Search for the cell housing the specified text and yield its (X, Y) center coordinate. 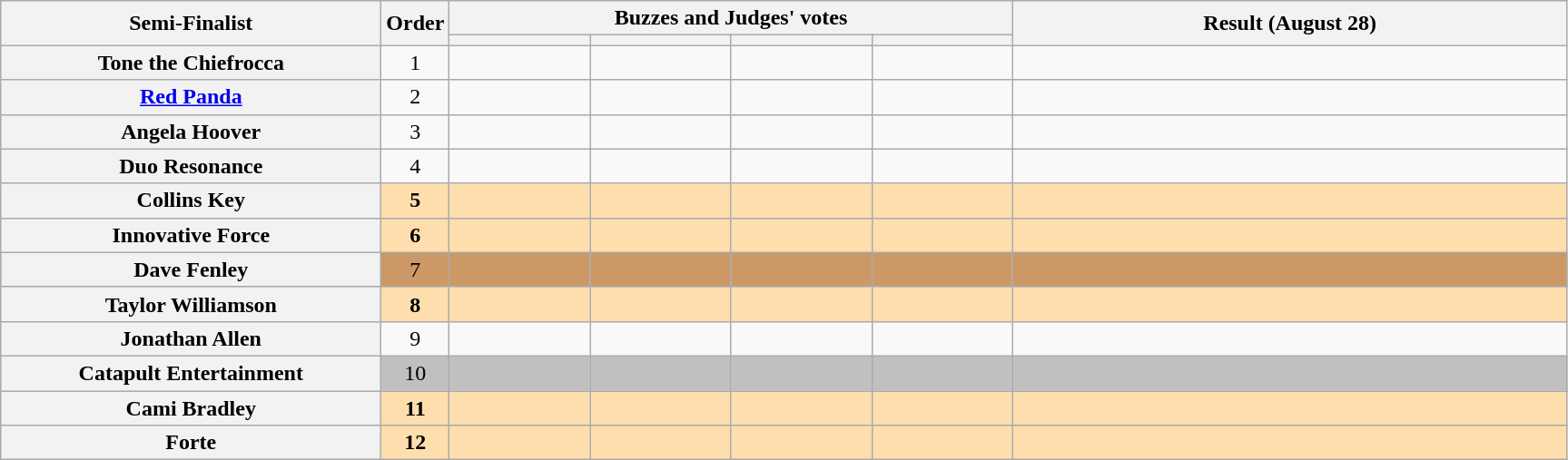
Result (August 28) (1289, 24)
12 (416, 443)
3 (416, 132)
2 (416, 97)
10 (416, 373)
Innovative Force (191, 235)
Angela Hoover (191, 132)
Tone the Chiefrocca (191, 63)
Semi-Finalist (191, 24)
Order (416, 24)
Buzzes and Judges' votes (731, 18)
Jonathan Allen (191, 338)
Taylor Williamson (191, 304)
Dave Fenley (191, 269)
4 (416, 166)
Collins Key (191, 201)
Cami Bradley (191, 407)
Red Panda (191, 97)
6 (416, 235)
9 (416, 338)
5 (416, 201)
Catapult Entertainment (191, 373)
11 (416, 407)
7 (416, 269)
Forte (191, 443)
8 (416, 304)
1 (416, 63)
Duo Resonance (191, 166)
